From the cell containing the given text, extract its center point as (x, y) coordinate. 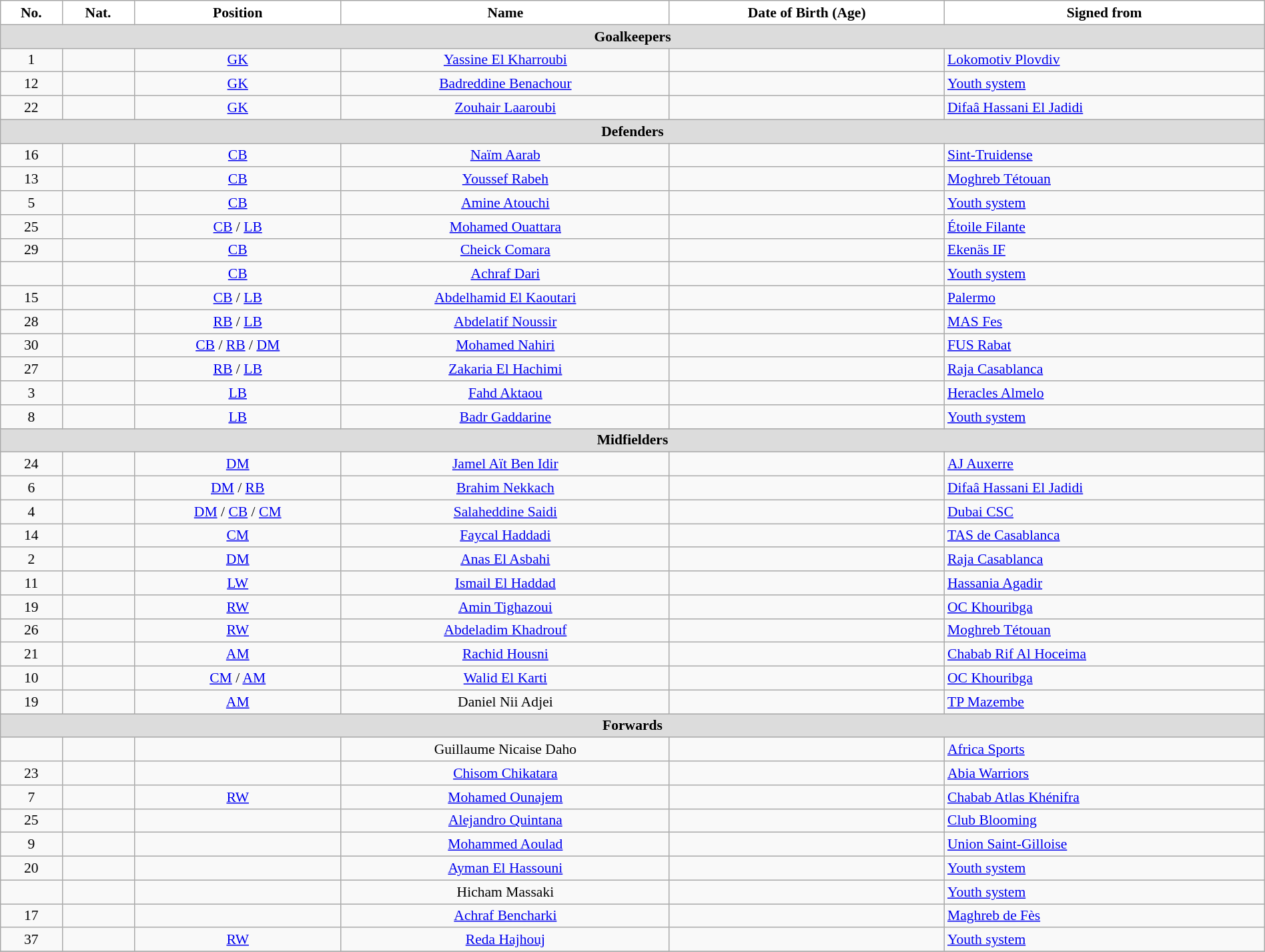
22 (31, 108)
Naïm Aarab (505, 155)
Forwards (632, 726)
Mohamed Ounajem (505, 797)
Guillaume Nicaise Daho (505, 750)
Cheick Comara (505, 250)
24 (31, 464)
Yassine El Kharroubi (505, 60)
Mohammed Aoulad (505, 845)
Midfielders (632, 440)
Abia Warriors (1104, 773)
Dubai CSC (1104, 512)
TP Mazembe (1104, 702)
Reda Hajhouj (505, 940)
Salaheddine Saidi (505, 512)
16 (31, 155)
Abdelhamid El Kaoutari (505, 298)
Sint-Truidense (1104, 155)
3 (31, 393)
Date of Birth (Age) (807, 13)
Fahd Aktaou (505, 393)
Union Saint-Gilloise (1104, 845)
26 (31, 630)
Ismail El Haddad (505, 583)
13 (31, 179)
15 (31, 298)
30 (31, 346)
Walid El Karti (505, 678)
Étoile Filante (1104, 227)
Lokomotiv Plovdiv (1104, 60)
Anas El Asbahi (505, 560)
27 (31, 370)
Jamel Aït Ben Idir (505, 464)
TAS de Casablanca (1104, 536)
Amine Atouchi (505, 203)
4 (31, 512)
FUS Rabat (1104, 346)
Faycal Haddadi (505, 536)
Achraf Dari (505, 274)
21 (31, 654)
Badr Gaddarine (505, 417)
Youssef Rabeh (505, 179)
Ayman El Hassouni (505, 869)
Mohamed Ouattara (505, 227)
Ekenäs IF (1104, 250)
Abdelatif Noussir (505, 322)
29 (31, 250)
DM / CB / CM (238, 512)
Chabab Rif Al Hoceima (1104, 654)
Heracles Almelo (1104, 393)
9 (31, 845)
Zouhair Laaroubi (505, 108)
LW (238, 583)
DM / RB (238, 488)
17 (31, 916)
Nat. (98, 13)
37 (31, 940)
Alejandro Quintana (505, 821)
Abdeladim Khadrouf (505, 630)
Signed from (1104, 13)
Daniel Nii Adjei (505, 702)
20 (31, 869)
Zakaria El Hachimi (505, 370)
23 (31, 773)
CM (238, 536)
12 (31, 84)
CM / AM (238, 678)
Maghreb de Fès (1104, 916)
Chabab Atlas Khénifra (1104, 797)
Rachid Housni (505, 654)
Badreddine Benachour (505, 84)
Club Blooming (1104, 821)
Achraf Bencharki (505, 916)
Name (505, 13)
6 (31, 488)
Brahim Nekkach (505, 488)
Palermo (1104, 298)
Africa Sports (1104, 750)
MAS Fes (1104, 322)
Hassania Agadir (1104, 583)
Amin Tighazoui (505, 607)
Hicham Massaki (505, 892)
10 (31, 678)
5 (31, 203)
28 (31, 322)
Defenders (632, 131)
14 (31, 536)
CB / RB / DM (238, 346)
2 (31, 560)
Mohamed Nahiri (505, 346)
8 (31, 417)
Chisom Chikatara (505, 773)
No. (31, 13)
Goalkeepers (632, 37)
7 (31, 797)
Position (238, 13)
11 (31, 583)
AJ Auxerre (1104, 464)
1 (31, 60)
